Pinpoint the cell where the given text exists, returning its [X, Y] midpoint coordinate. 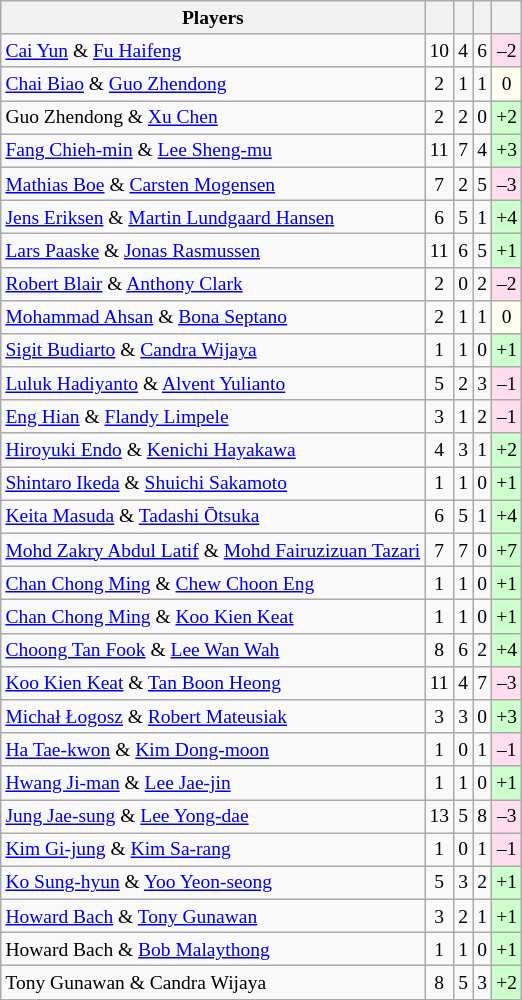
Jens Eriksen & Martin Lundgaard Hansen [213, 216]
Howard Bach & Bob Malaythong [213, 950]
Howard Bach & Tony Gunawan [213, 916]
Hwang Ji-man & Lee Jae-jin [213, 782]
13 [440, 816]
Kim Gi-jung & Kim Sa-rang [213, 850]
Michał Łogosz & Robert Mateusiak [213, 716]
Shintaro Ikeda & Shuichi Sakamoto [213, 484]
Chai Biao & Guo Zhendong [213, 84]
Sigit Budiarto & Candra Wijaya [213, 350]
Lars Paaske & Jonas Rasmussen [213, 250]
Mathias Boe & Carsten Mogensen [213, 184]
Chan Chong Ming & Koo Kien Keat [213, 616]
Keita Masuda & Tadashi Ōtsuka [213, 516]
Chan Chong Ming & Chew Choon Eng [213, 584]
Mohd Zakry Abdul Latif & Mohd Fairuzizuan Tazari [213, 550]
Jung Jae-sung & Lee Yong-dae [213, 816]
Mohammad Ahsan & Bona Septano [213, 316]
Tony Gunawan & Candra Wijaya [213, 982]
Fang Chieh-min & Lee Sheng-mu [213, 150]
Cai Yun & Fu Haifeng [213, 50]
Ko Sung-hyun & Yoo Yeon-seong [213, 882]
Robert Blair & Anthony Clark [213, 284]
Choong Tan Fook & Lee Wan Wah [213, 650]
Guo Zhendong & Xu Chen [213, 118]
Players [213, 18]
Eng Hian & Flandy Limpele [213, 416]
+7 [507, 550]
Luluk Hadiyanto & Alvent Yulianto [213, 384]
Hiroyuki Endo & Kenichi Hayakawa [213, 450]
10 [440, 50]
Koo Kien Keat & Tan Boon Heong [213, 682]
Ha Tae-kwon & Kim Dong-moon [213, 750]
